Identify which cell holds the provided text, then report its (x, y) central coordinate. 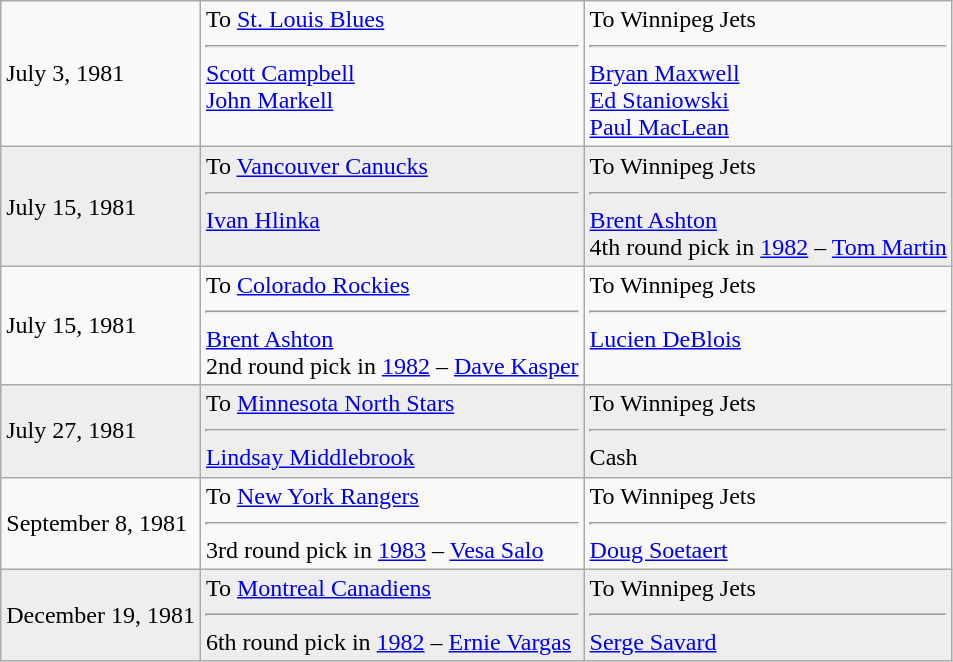
To Winnipeg JetsBryan Maxwell Ed Staniowski Paul MacLean (768, 74)
July 27, 1981 (101, 431)
To Winnipeg JetsSerge Savard (768, 615)
To Winnipeg JetsLucien DeBlois (768, 326)
To Winnipeg JetsBrent Ashton 4th round pick in 1982 – Tom Martin (768, 206)
To New York Rangers3rd round pick in 1983 – Vesa Salo (392, 523)
September 8, 1981 (101, 523)
To Montreal Canadiens6th round pick in 1982 – Ernie Vargas (392, 615)
December 19, 1981 (101, 615)
To St. Louis BluesScott Campbell John Markell (392, 74)
To Minnesota North StarsLindsay Middlebrook (392, 431)
To Winnipeg JetsCash (768, 431)
To Vancouver CanucksIvan Hlinka (392, 206)
July 3, 1981 (101, 74)
To Colorado RockiesBrent Ashton 2nd round pick in 1982 – Dave Kasper (392, 326)
To Winnipeg JetsDoug Soetaert (768, 523)
